Scan for the cell matching the given text and deliver its (X, Y) coordinate at center. 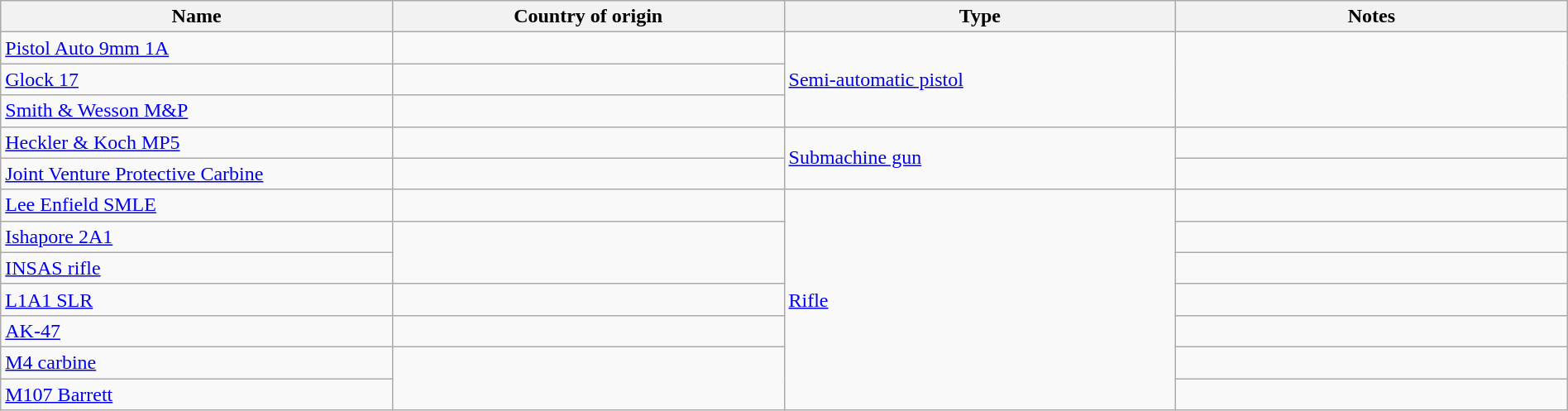
Lee Enfield SMLE (197, 205)
M4 carbine (197, 362)
Notes (1372, 17)
Heckler & Koch MP5 (197, 142)
Submachine gun (980, 158)
Pistol Auto 9mm 1A (197, 48)
L1A1 SLR (197, 299)
Semi-automatic pistol (980, 79)
AK-47 (197, 331)
Type (980, 17)
Joint Venture Protective Carbine (197, 174)
Smith & Wesson M&P (197, 111)
Ishapore 2A1 (197, 237)
INSAS rifle (197, 268)
Name (197, 17)
M107 Barrett (197, 394)
Glock 17 (197, 79)
Country of origin (588, 17)
Rifle (980, 299)
